Identify which cell holds the provided text, then report its (x, y) central coordinate. 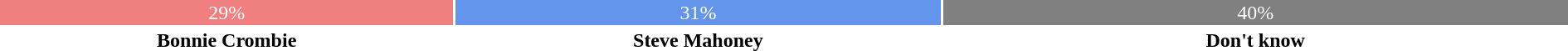
31% (698, 13)
40% (1255, 13)
29% (226, 13)
